Extract the [X, Y] coordinate from the center of the cell holding the provided text.  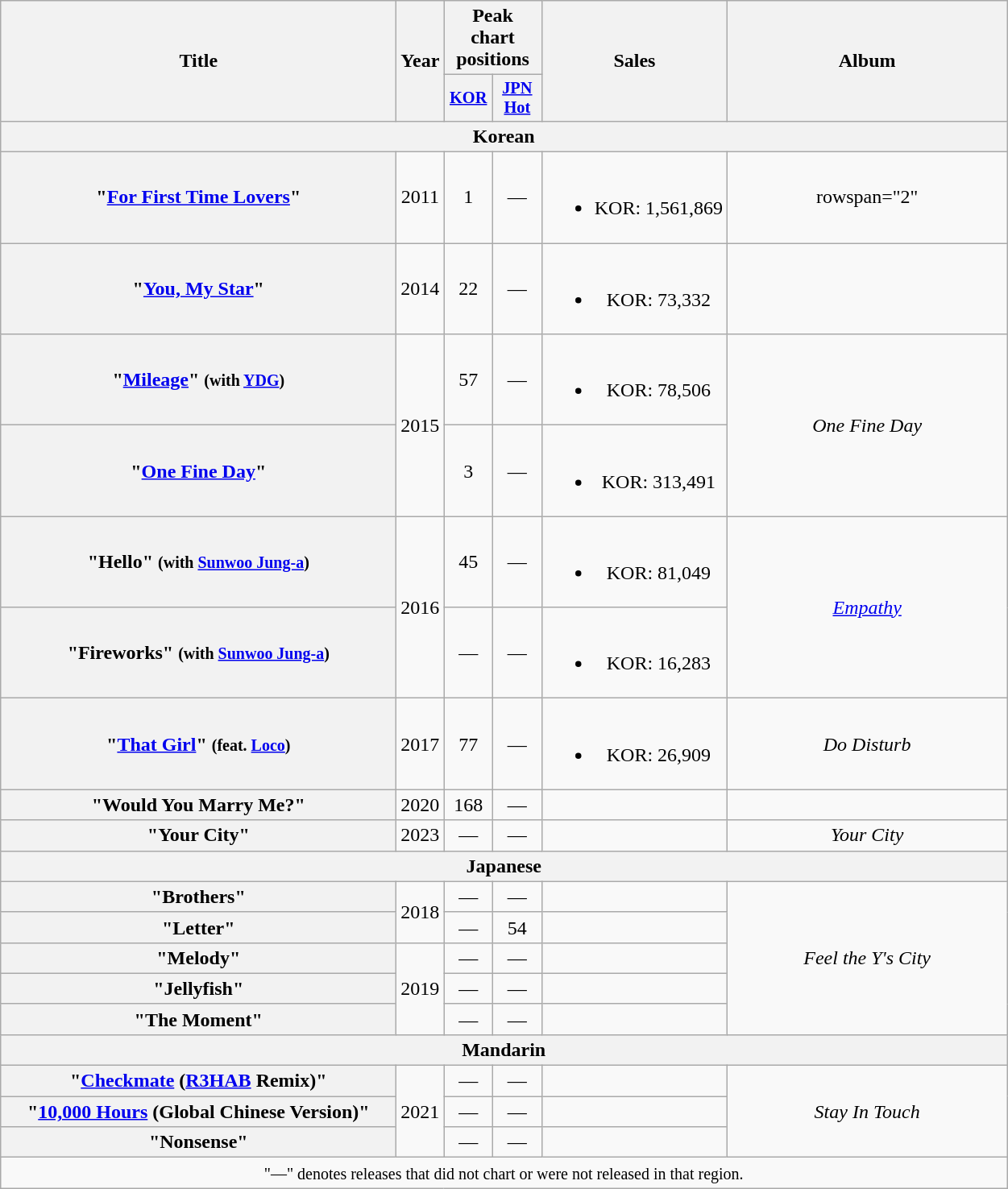
77 [469, 744]
"Fireworks" (with Sunwoo Jung-a) [198, 652]
45 [469, 562]
KOR: 16,283 [634, 652]
"One Fine Day" [198, 470]
2019 [421, 988]
JPNHot [517, 98]
"Mileage" (with YDG) [198, 380]
One Fine Day [867, 425]
Album [867, 61]
Year [421, 61]
KOR: 26,909 [634, 744]
rowspan="2" [867, 198]
22 [469, 288]
54 [517, 927]
"Melody" [198, 958]
2018 [421, 912]
"For First Time Lovers" [198, 198]
Sales [634, 61]
"Your City" [198, 835]
Empathy [867, 607]
"Checkmate (R3HAB Remix)" [198, 1081]
1 [469, 198]
2011 [421, 198]
2021 [421, 1112]
"—" denotes releases that did not chart or were not released in that region. [504, 1173]
"Jellyfish" [198, 988]
KOR: 1,561,869 [634, 198]
Stay In Touch [867, 1112]
2016 [421, 607]
KOR: 313,491 [634, 470]
Do Disturb [867, 744]
Peak chart positions [493, 38]
KOR: 78,506 [634, 380]
"Nonsense" [198, 1142]
"Would You Marry Me?" [198, 805]
2014 [421, 288]
Title [198, 61]
"You, My Star" [198, 288]
"The Moment" [198, 1019]
3 [469, 470]
"That Girl" (feat. Loco) [198, 744]
2017 [421, 744]
Feel the Y's City [867, 958]
57 [469, 380]
Japanese [504, 866]
KOR: 81,049 [634, 562]
2015 [421, 425]
2020 [421, 805]
"Hello" (with Sunwoo Jung-a) [198, 562]
"Letter" [198, 927]
168 [469, 805]
"10,000 Hours (Global Chinese Version)" [198, 1112]
Korean [504, 136]
Your City [867, 835]
KOR: 73,332 [634, 288]
KOR [469, 98]
Mandarin [504, 1050]
"Brothers" [198, 897]
2023 [421, 835]
